From the cell containing the given text, extract its center point as (x, y) coordinate. 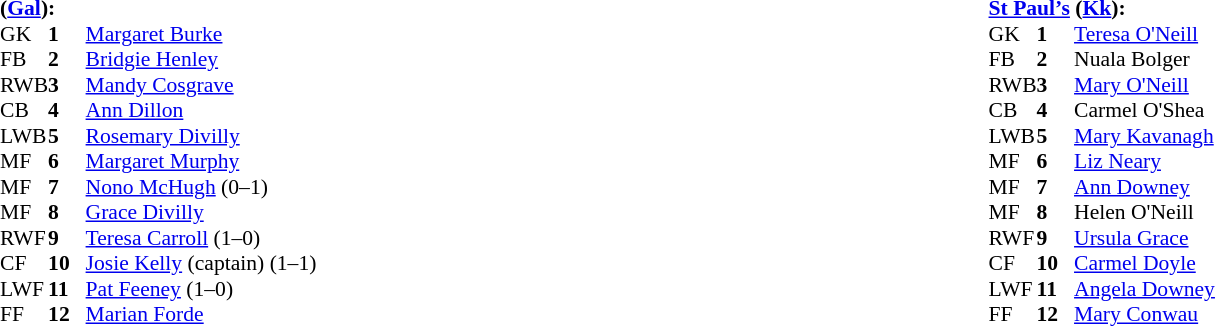
Mandy Cosgrave (202, 85)
Carmel O'Shea (1144, 111)
Nono McHugh (0–1) (202, 187)
Margaret Burke (202, 34)
Rosemary Divilly (202, 136)
Bridgie Henley (202, 59)
Josie Kelly (captain) (1–1) (202, 263)
Liz Neary (1144, 161)
Ann Dillon (202, 111)
Mary O'Neill (1144, 85)
Teresa Carroll (1–0) (202, 238)
Mary Kavanagh (1144, 136)
Nuala Bolger (1144, 59)
Grace Divilly (202, 213)
Ursula Grace (1144, 238)
Helen O'Neill (1144, 213)
Carmel Doyle (1144, 263)
Margaret Murphy (202, 161)
Angela Downey (1144, 289)
Ann Downey (1144, 187)
Pat Feeney (1–0) (202, 289)
Teresa O'Neill (1144, 34)
